Return (x, y) of the center of cell containing provided text 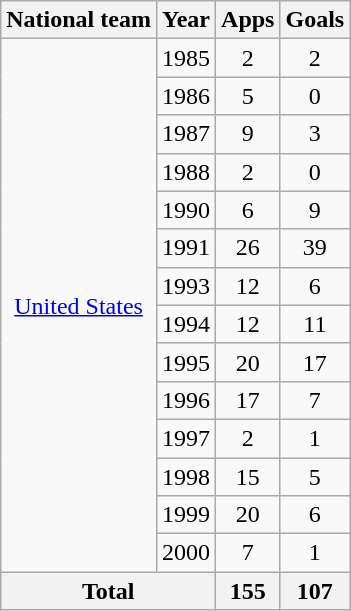
3 (315, 134)
2000 (186, 553)
1998 (186, 477)
15 (248, 477)
1990 (186, 210)
39 (315, 248)
National team (79, 20)
155 (248, 591)
Total (108, 591)
11 (315, 324)
1999 (186, 515)
1995 (186, 362)
1993 (186, 286)
26 (248, 248)
Goals (315, 20)
Year (186, 20)
1991 (186, 248)
1986 (186, 96)
1987 (186, 134)
1997 (186, 438)
United States (79, 306)
1985 (186, 58)
1994 (186, 324)
1996 (186, 400)
Apps (248, 20)
1988 (186, 172)
107 (315, 591)
